Return [x, y] of the center of cell containing provided text 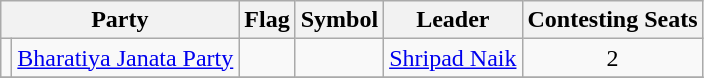
Leader [453, 20]
Party [120, 20]
Contesting Seats [612, 20]
Symbol [339, 20]
Flag [267, 20]
Shripad Naik [453, 58]
2 [612, 58]
Bharatiya Janata Party [126, 58]
